From the cell containing the given text, extract its center point as [x, y] coordinate. 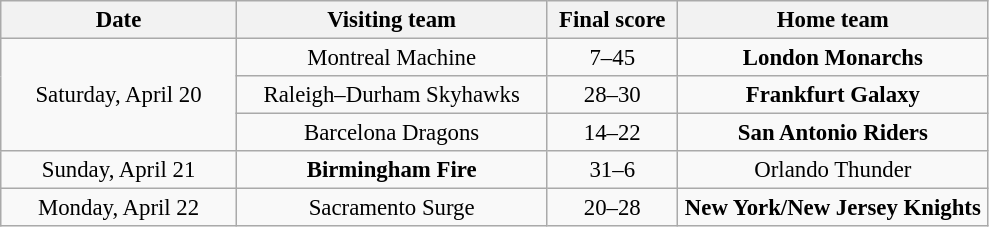
Monday, April 22 [119, 208]
Date [119, 20]
Frankfurt Galaxy [834, 95]
Final score [612, 20]
Raleigh–Durham Skyhawks [392, 95]
20–28 [612, 208]
Saturday, April 20 [119, 96]
Birmingham Fire [392, 170]
14–22 [612, 133]
Home team [834, 20]
Barcelona Dragons [392, 133]
New York/New Jersey Knights [834, 208]
Orlando Thunder [834, 170]
Sacramento Surge [392, 208]
28–30 [612, 95]
Montreal Machine [392, 58]
Sunday, April 21 [119, 170]
London Monarchs [834, 58]
San Antonio Riders [834, 133]
Visiting team [392, 20]
7–45 [612, 58]
31–6 [612, 170]
